Output the (x, y) coordinate of the center of the cell containing the given text.  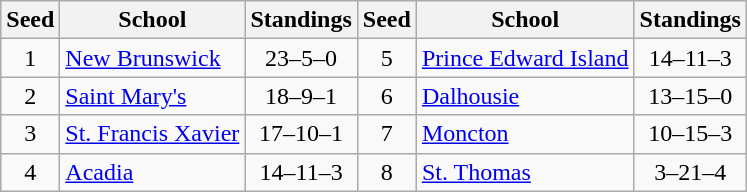
2 (30, 96)
St. Thomas (525, 172)
Saint Mary's (152, 96)
18–9–1 (301, 96)
Moncton (525, 134)
7 (386, 134)
St. Francis Xavier (152, 134)
Prince Edward Island (525, 58)
8 (386, 172)
3 (30, 134)
6 (386, 96)
5 (386, 58)
Dalhousie (525, 96)
1 (30, 58)
17–10–1 (301, 134)
10–15–3 (690, 134)
4 (30, 172)
23–5–0 (301, 58)
3–21–4 (690, 172)
Acadia (152, 172)
New Brunswick (152, 58)
13–15–0 (690, 96)
